Locate the cell with the specified text and output its (x, y) center coordinate. 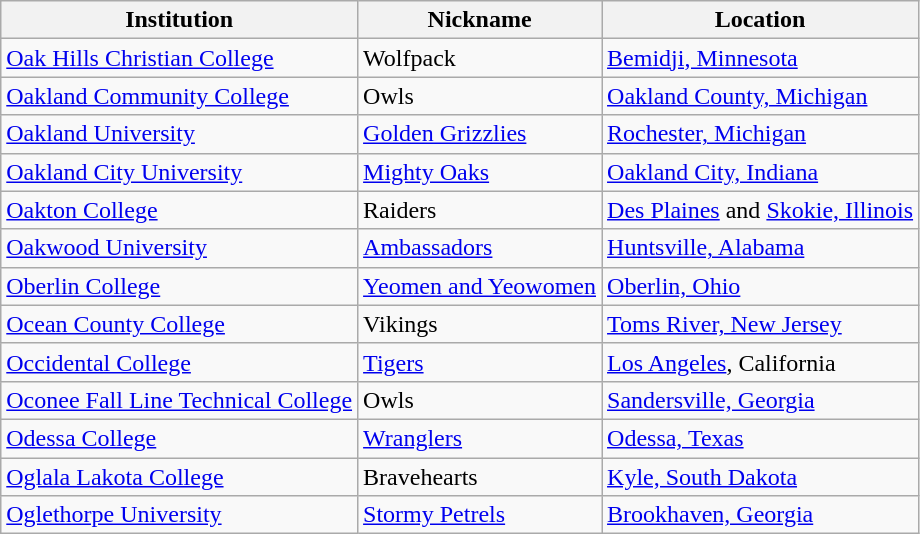
Oak Hills Christian College (180, 58)
Toms River, New Jersey (760, 324)
Stormy Petrels (480, 515)
Des Plaines and Skokie, Illinois (760, 210)
Oakland County, Michigan (760, 96)
Rochester, Michigan (760, 134)
Ambassadors (480, 248)
Oakton College (180, 210)
Huntsville, Alabama (760, 248)
Bemidji, Minnesota (760, 58)
Oglala Lakota College (180, 477)
Golden Grizzlies (480, 134)
Odessa, Texas (760, 438)
Los Angeles, California (760, 362)
Oakwood University (180, 248)
Yeomen and Yeowomen (480, 286)
Oconee Fall Line Technical College (180, 400)
Mighty Oaks (480, 172)
Oakland Community College (180, 96)
Oakland City, Indiana (760, 172)
Nickname (480, 20)
Oberlin, Ohio (760, 286)
Raiders (480, 210)
Bravehearts (480, 477)
Institution (180, 20)
Kyle, South Dakota (760, 477)
Tigers (480, 362)
Wranglers (480, 438)
Location (760, 20)
Ocean County College (180, 324)
Odessa College (180, 438)
Brookhaven, Georgia (760, 515)
Sandersville, Georgia (760, 400)
Vikings (480, 324)
Oberlin College (180, 286)
Occidental College (180, 362)
Oakland City University (180, 172)
Oglethorpe University (180, 515)
Oakland University (180, 134)
Wolfpack (480, 58)
